Identify which cell holds the provided text, then report its (X, Y) central coordinate. 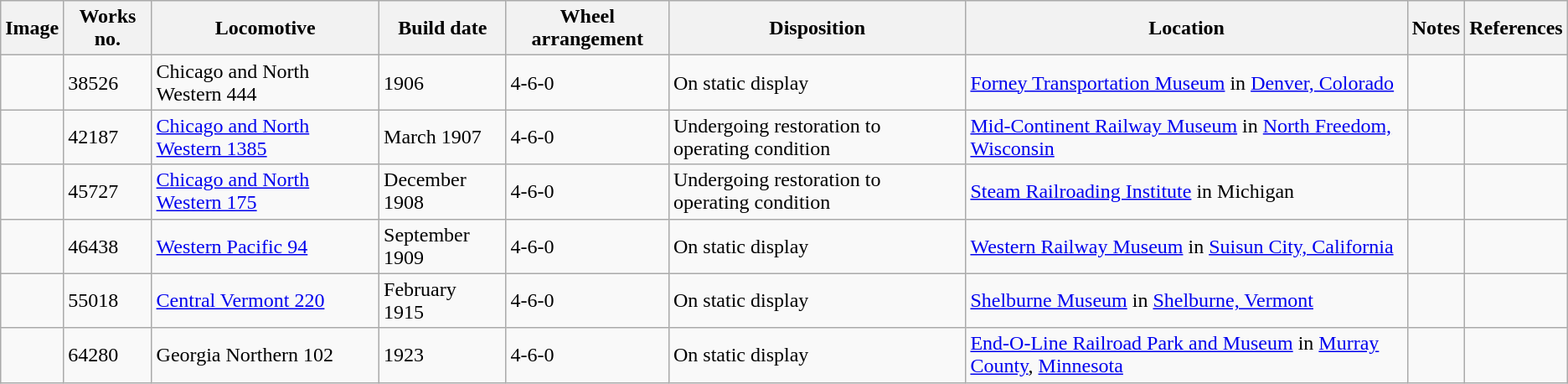
Location (1186, 29)
September 1909 (443, 246)
Western Pacific 94 (265, 246)
Build date (443, 29)
64280 (107, 355)
December 1908 (443, 191)
55018 (107, 300)
Forney Transportation Museum in Denver, Colorado (1186, 82)
42187 (107, 138)
Chicago and North Western 175 (265, 191)
Works no. (107, 29)
Chicago and North Western 444 (265, 82)
March 1907 (443, 138)
Georgia Northern 102 (265, 355)
Wheel arrangement (587, 29)
Notes (1436, 29)
Steam Railroading Institute in Michigan (1186, 191)
Mid-Continent Railway Museum in North Freedom, Wisconsin (1186, 138)
1906 (443, 82)
February 1915 (443, 300)
Image (32, 29)
38526 (107, 82)
46438 (107, 246)
Central Vermont 220 (265, 300)
45727 (107, 191)
References (1516, 29)
Shelburne Museum in Shelburne, Vermont (1186, 300)
Disposition (817, 29)
1923 (443, 355)
Locomotive (265, 29)
Western Railway Museum in Suisun City, California (1186, 246)
Chicago and North Western 1385 (265, 138)
End-O-Line Railroad Park and Museum in Murray County, Minnesota (1186, 355)
